Find where the given text appears and provide that cell's center as [x, y] coordinate. 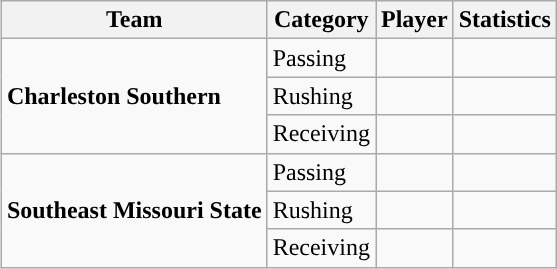
Charleston Southern [134, 96]
Statistics [504, 20]
Team [134, 20]
Category [321, 20]
Player [415, 20]
Southeast Missouri State [134, 210]
